For the text-containing cell, return its midpoint in [X, Y] coordinate format. 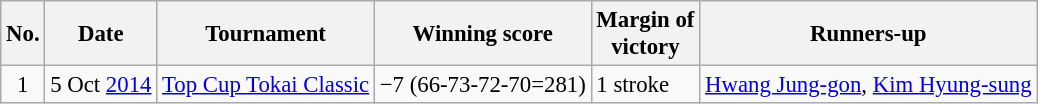
Margin ofvictory [646, 34]
Runners-up [868, 34]
Winning score [482, 34]
1 [23, 85]
Top Cup Tokai Classic [266, 85]
Date [101, 34]
−7 (66-73-72-70=281) [482, 85]
1 stroke [646, 85]
5 Oct 2014 [101, 85]
Hwang Jung-gon, Kim Hyung-sung [868, 85]
Tournament [266, 34]
No. [23, 34]
